Return (X, Y) of the center of cell containing provided text 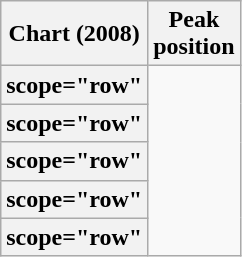
Peakposition (194, 34)
Chart (2008) (74, 34)
